Capture the cell that displays the provided text and extract its [X, Y] central coordinate. 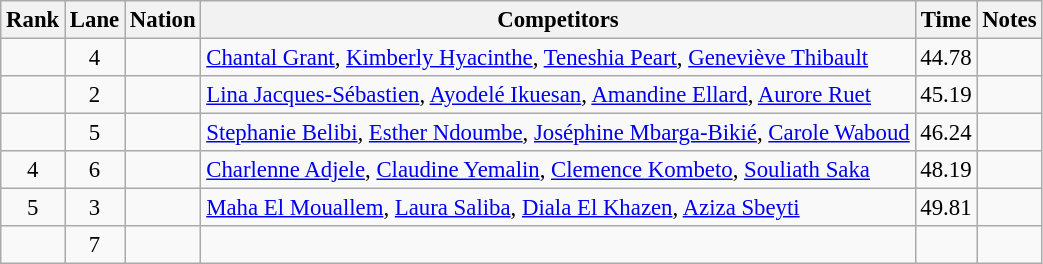
Lina Jacques-Sébastien, Ayodelé Ikuesan, Amandine Ellard, Aurore Ruet [558, 95]
44.78 [946, 58]
Notes [1010, 20]
Chantal Grant, Kimberly Hyacinthe, Teneshia Peart, Geneviève Thibault [558, 58]
Lane [95, 20]
Rank [33, 20]
6 [95, 170]
Maha El Mouallem, Laura Saliba, Diala El Khazen, Aziza Sbeyti [558, 208]
49.81 [946, 208]
46.24 [946, 133]
Stephanie Belibi, Esther Ndoumbe, Joséphine Mbarga-Bikié, Carole Waboud [558, 133]
45.19 [946, 95]
Charlenne Adjele, Claudine Yemalin, Clemence Kombeto, Souliath Saka [558, 170]
Time [946, 20]
2 [95, 95]
3 [95, 208]
7 [95, 245]
Nation [163, 20]
Competitors [558, 20]
48.19 [946, 170]
